For the text-containing cell, return its midpoint in [X, Y] coordinate format. 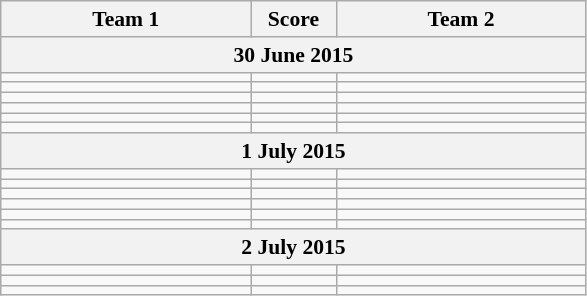
30 June 2015 [294, 55]
Team 2 [461, 19]
Team 1 [126, 19]
2 July 2015 [294, 248]
1 July 2015 [294, 151]
Score [294, 19]
